Detect which cell encompasses the target text, then output its [x, y] center coordinate. 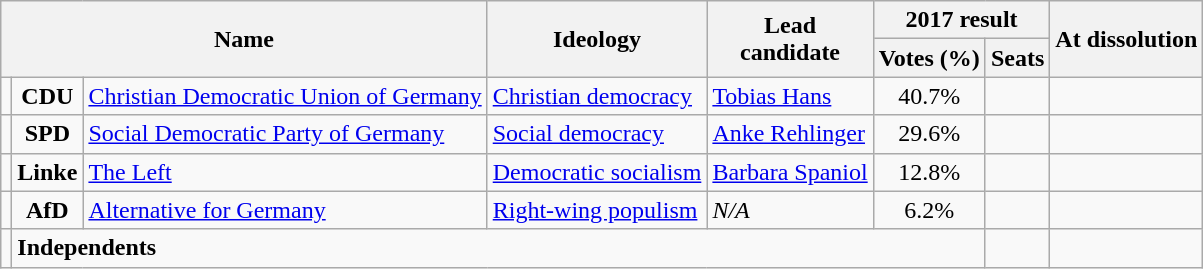
Anke Rehlinger [790, 134]
Ideology [597, 39]
2017 result [962, 20]
The Left [285, 172]
SPD [48, 134]
AfD [48, 210]
Christian democracy [597, 96]
Barbara Spaniol [790, 172]
Tobias Hans [790, 96]
N/A [790, 210]
Leadcandidate [790, 39]
12.8% [929, 172]
Social democracy [597, 134]
Alternative for Germany [285, 210]
6.2% [929, 210]
At dissolution [1126, 39]
Votes (%) [929, 58]
Christian Democratic Union of Germany [285, 96]
Democratic socialism [597, 172]
Independents [499, 248]
Social Democratic Party of Germany [285, 134]
CDU [48, 96]
Seats [1017, 58]
Name [244, 39]
Linke [48, 172]
Right-wing populism [597, 210]
40.7% [929, 96]
29.6% [929, 134]
